Scan for the cell matching the given text and deliver its (x, y) coordinate at center. 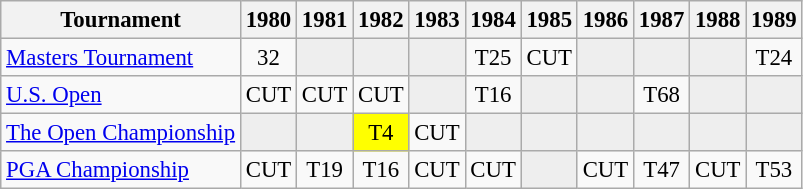
1989 (774, 20)
1987 (661, 20)
1983 (437, 20)
T4 (381, 133)
1985 (549, 20)
1981 (325, 20)
Tournament (121, 20)
T25 (493, 58)
1988 (718, 20)
T53 (774, 170)
T47 (661, 170)
32 (268, 58)
Masters Tournament (121, 58)
The Open Championship (121, 133)
T19 (325, 170)
T24 (774, 58)
1986 (605, 20)
1984 (493, 20)
PGA Championship (121, 170)
U.S. Open (121, 95)
1980 (268, 20)
1982 (381, 20)
T68 (661, 95)
